Find where the given text appears and provide that cell's center as (X, Y) coordinate. 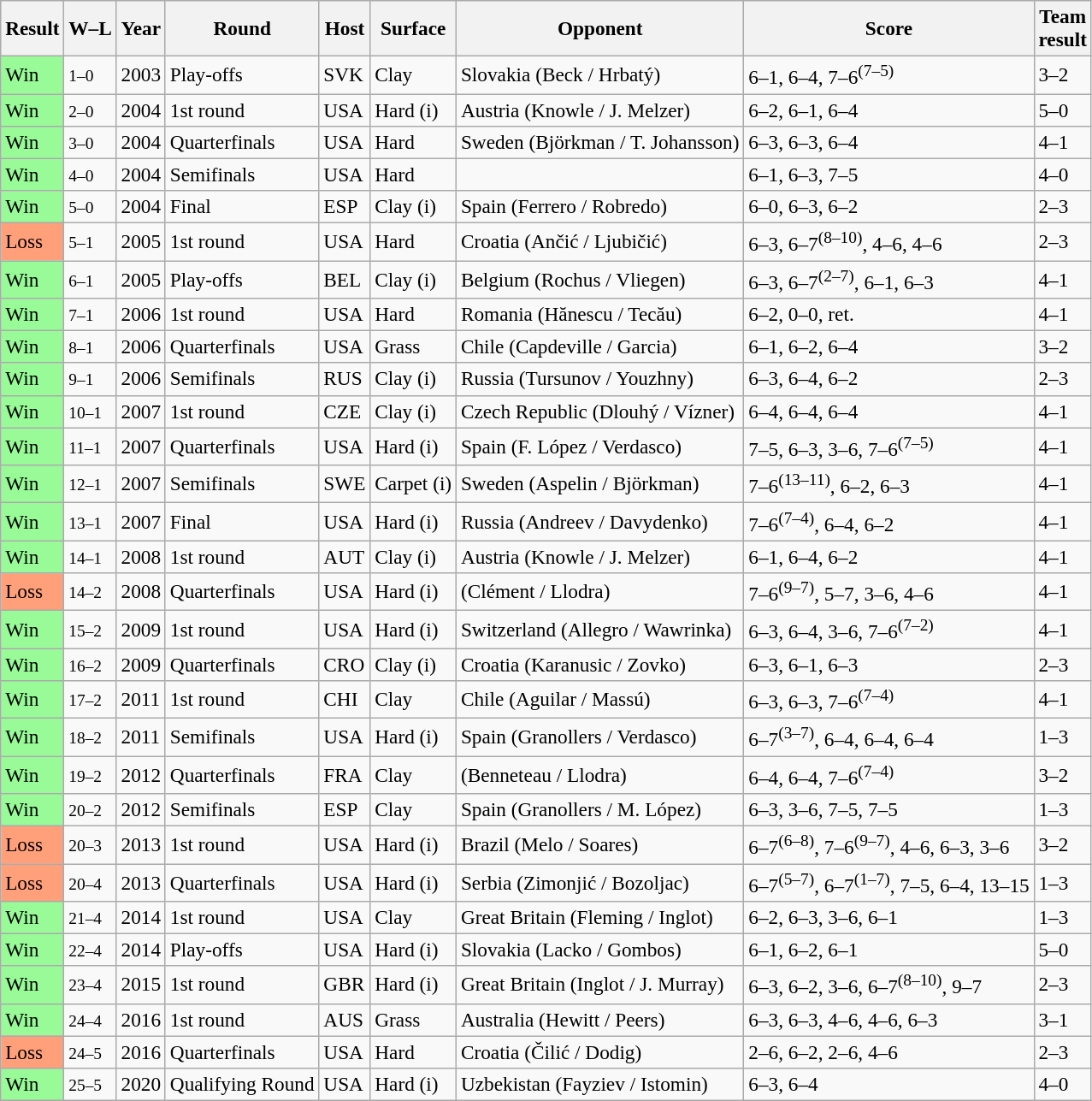
18–2 (91, 737)
Sweden (Björkman / T. Johansson) (600, 142)
20–3 (91, 844)
Brazil (Melo / Soares) (600, 844)
11–1 (91, 446)
(Clément / Llodra) (600, 591)
2–6, 6–2, 2–6, 4–6 (889, 1052)
6–4, 6–4, 6–4 (889, 411)
Australia (Hewitt / Peers) (600, 1020)
14–1 (91, 557)
Surface (414, 27)
6–2, 6–3, 3–6, 6–1 (889, 917)
Great Britain (Fleming / Inglot) (600, 917)
Russia (Andreev / Davydenko) (600, 521)
1–0 (91, 74)
Serbia (Zimonjić / Bozoljac) (600, 882)
GBR (345, 985)
6–3, 6–4, 6–2 (889, 379)
6–1, 6–3, 7–5 (889, 175)
6–1 (91, 279)
2–0 (91, 110)
CZE (345, 411)
AUS (345, 1020)
6–0, 6–3, 6–2 (889, 206)
23–4 (91, 985)
14–2 (91, 591)
Romania (Hănescu / Tecău) (600, 314)
Qualifying Round (242, 1084)
6–1, 6–2, 6–4 (889, 346)
6–1, 6–4, 6–2 (889, 557)
6–3, 3–6, 7–5, 7–5 (889, 809)
5–1 (91, 241)
Spain (Ferrero / Robredo) (600, 206)
6–7(5–7), 6–7(1–7), 7–5, 6–4, 13–15 (889, 882)
Opponent (600, 27)
15–2 (91, 629)
Slovakia (Beck / Hrbatý) (600, 74)
6–3, 6–3, 7–6(7–4) (889, 699)
6–3, 6–1, 6–3 (889, 664)
W–L (91, 27)
7–1 (91, 314)
6–2, 0–0, ret. (889, 314)
Result (32, 27)
6–2, 6–1, 6–4 (889, 110)
22–4 (91, 950)
CRO (345, 664)
7–6(13–11), 6–2, 6–3 (889, 483)
6–3, 6–3, 4–6, 4–6, 6–3 (889, 1020)
25–5 (91, 1084)
6–1, 6–2, 6–1 (889, 950)
Sweden (Aspelin / Björkman) (600, 483)
Spain (Granollers / Verdasco) (600, 737)
Belgium (Rochus / Vliegen) (600, 279)
8–1 (91, 346)
6–3, 6–2, 3–6, 6–7(8–10), 9–7 (889, 985)
BEL (345, 279)
24–5 (91, 1052)
Host (345, 27)
(Benneteau / Llodra) (600, 774)
16–2 (91, 664)
Round (242, 27)
6–3, 6–4 (889, 1084)
6–7(3–7), 6–4, 6–4, 6–4 (889, 737)
6–3, 6–7(2–7), 6–1, 6–3 (889, 279)
13–1 (91, 521)
2020 (140, 1084)
CHI (345, 699)
6–1, 6–4, 7–6(7–5) (889, 74)
Croatia (Ančić / Ljubičić) (600, 241)
Year (140, 27)
20–2 (91, 809)
6–4, 6–4, 7–6(7–4) (889, 774)
Uzbekistan (Fayziev / Istomin) (600, 1084)
Croatia (Karanusic / Zovko) (600, 664)
9–1 (91, 379)
12–1 (91, 483)
SWE (345, 483)
Great Britain (Inglot / J. Murray) (600, 985)
19–2 (91, 774)
Croatia (Čilić / Dodig) (600, 1052)
24–4 (91, 1020)
3–1 (1062, 1020)
7–5, 6–3, 3–6, 7–6(7–5) (889, 446)
AUT (345, 557)
Russia (Tursunov / Youzhny) (600, 379)
7–6(7–4), 6–4, 6–2 (889, 521)
10–1 (91, 411)
17–2 (91, 699)
6–3, 6–7(8–10), 4–6, 4–6 (889, 241)
Spain (Granollers / M. López) (600, 809)
FRA (345, 774)
20–4 (91, 882)
SVK (345, 74)
Chile (Capdeville / Garcia) (600, 346)
Switzerland (Allegro / Wawrinka) (600, 629)
6–7(6–8), 7–6(9–7), 4–6, 6–3, 3–6 (889, 844)
Teamresult (1062, 27)
6–3, 6–4, 3–6, 7–6(7–2) (889, 629)
6–3, 6–3, 6–4 (889, 142)
2015 (140, 985)
Slovakia (Lacko / Gombos) (600, 950)
Spain (F. López / Verdasco) (600, 446)
Carpet (i) (414, 483)
Score (889, 27)
Chile (Aguilar / Massú) (600, 699)
7–6(9–7), 5–7, 3–6, 4–6 (889, 591)
3–0 (91, 142)
2003 (140, 74)
RUS (345, 379)
Czech Republic (Dlouhý / Vízner) (600, 411)
21–4 (91, 917)
